From the cell containing the given text, extract its center point as (x, y) coordinate. 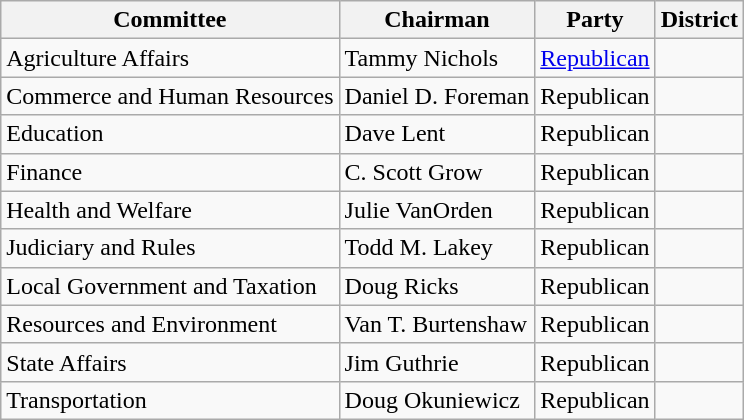
C. Scott Grow (437, 172)
Committee (170, 20)
Agriculture Affairs (170, 58)
Doug Ricks (437, 286)
Commerce and Human Resources (170, 96)
Daniel D. Foreman (437, 96)
Health and Welfare (170, 210)
Todd M. Lakey (437, 248)
Resources and Environment (170, 324)
Judiciary and Rules (170, 248)
Finance (170, 172)
Julie VanOrden (437, 210)
Jim Guthrie (437, 362)
Doug Okuniewicz (437, 400)
Party (595, 20)
Transportation (170, 400)
State Affairs (170, 362)
Tammy Nichols (437, 58)
Dave Lent (437, 134)
District (699, 20)
Local Government and Taxation (170, 286)
Chairman (437, 20)
Education (170, 134)
Van T. Burtenshaw (437, 324)
